Detect which cell encompasses the target text, then output its [x, y] center coordinate. 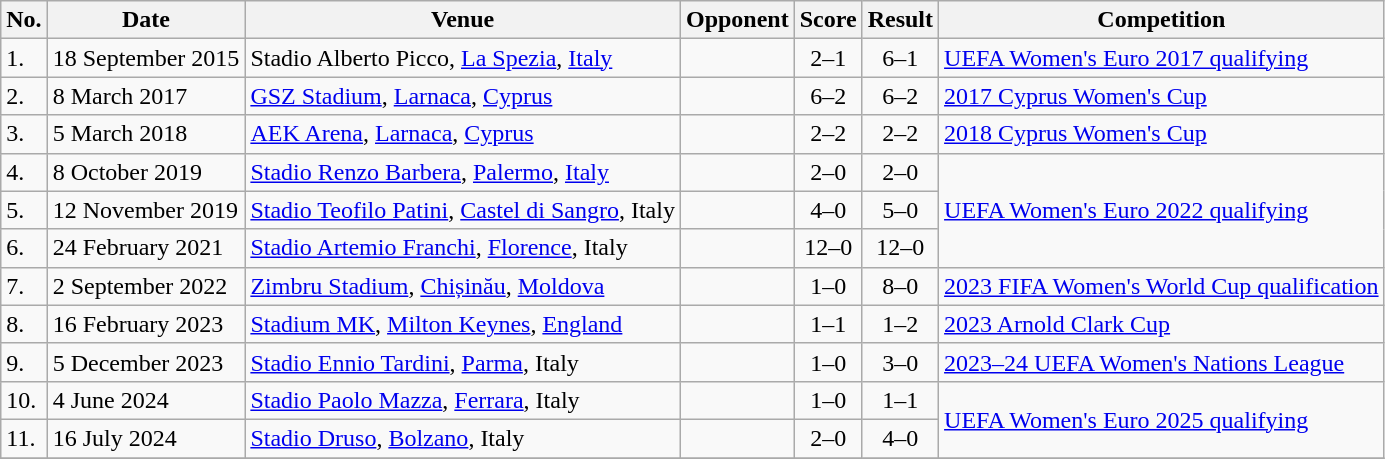
Venue [463, 20]
8–0 [900, 286]
Score [828, 20]
Stadio Artemio Franchi, Florence, Italy [463, 248]
AEK Arena, Larnaca, Cyprus [463, 134]
24 February 2021 [146, 248]
2023 FIFA Women's World Cup qualification [1162, 286]
8 October 2019 [146, 172]
9. [24, 362]
8 March 2017 [146, 96]
5–0 [900, 210]
16 February 2023 [146, 324]
No. [24, 20]
2023 Arnold Clark Cup [1162, 324]
6. [24, 248]
UEFA Women's Euro 2022 qualifying [1162, 210]
Zimbru Stadium, Chișinău, Moldova [463, 286]
6–1 [900, 58]
2 September 2022 [146, 286]
2017 Cyprus Women's Cup [1162, 96]
Stadio Paolo Mazza, Ferrara, Italy [463, 400]
Competition [1162, 20]
2. [24, 96]
8. [24, 324]
2018 Cyprus Women's Cup [1162, 134]
Stadio Alberto Picco, La Spezia, Italy [463, 58]
Date [146, 20]
4. [24, 172]
Stadio Ennio Tardini, Parma, Italy [463, 362]
3–0 [900, 362]
11. [24, 438]
Result [900, 20]
3. [24, 134]
Stadium MK, Milton Keynes, England [463, 324]
5 December 2023 [146, 362]
UEFA Women's Euro 2017 qualifying [1162, 58]
1–2 [900, 324]
2–1 [828, 58]
16 July 2024 [146, 438]
4 June 2024 [146, 400]
5. [24, 210]
10. [24, 400]
12 November 2019 [146, 210]
7. [24, 286]
2023–24 UEFA Women's Nations League [1162, 362]
18 September 2015 [146, 58]
UEFA Women's Euro 2025 qualifying [1162, 419]
Opponent [737, 20]
Stadio Druso, Bolzano, Italy [463, 438]
Stadio Teofilo Patini, Castel di Sangro, Italy [463, 210]
5 March 2018 [146, 134]
Stadio Renzo Barbera, Palermo, Italy [463, 172]
1. [24, 58]
GSZ Stadium, Larnaca, Cyprus [463, 96]
